Capture the cell that displays the provided text and extract its [x, y] central coordinate. 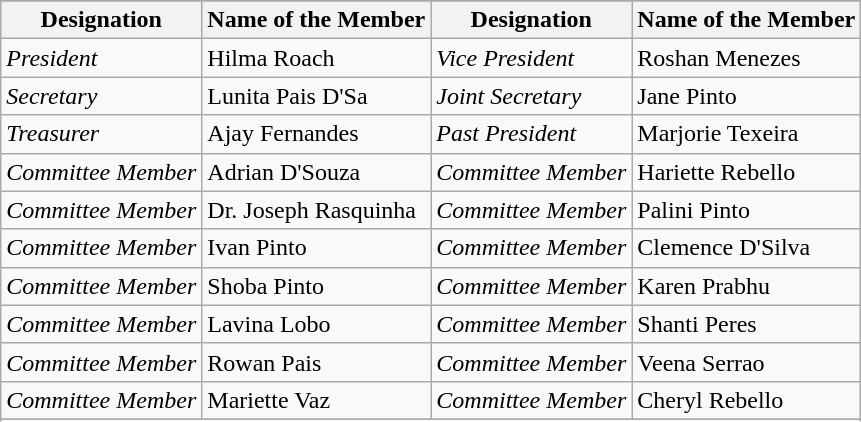
Palini Pinto [746, 210]
Roshan Menezes [746, 58]
Cheryl Rebello [746, 400]
Ajay Fernandes [316, 134]
Joint Secretary [532, 96]
President [102, 58]
Secretary [102, 96]
Vice President [532, 58]
Ivan Pinto [316, 248]
Hariette Rebello [746, 172]
Past President [532, 134]
Marjorie Texeira [746, 134]
Treasurer [102, 134]
Jane Pinto [746, 96]
Karen Prabhu [746, 286]
Clemence D'Silva [746, 248]
Shoba Pinto [316, 286]
Rowan Pais [316, 362]
Dr. Joseph Rasquinha [316, 210]
Lavina Lobo [316, 324]
Lunita Pais D'Sa [316, 96]
Adrian D'Souza [316, 172]
Shanti Peres [746, 324]
Mariette Vaz [316, 400]
Veena Serrao [746, 362]
Hilma Roach [316, 58]
